Pinpoint the cell where the given text exists, returning its [x, y] midpoint coordinate. 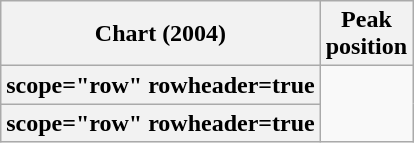
Peakposition [366, 34]
Chart (2004) [160, 34]
